Pinpoint the cell where the given text exists, returning its (x, y) midpoint coordinate. 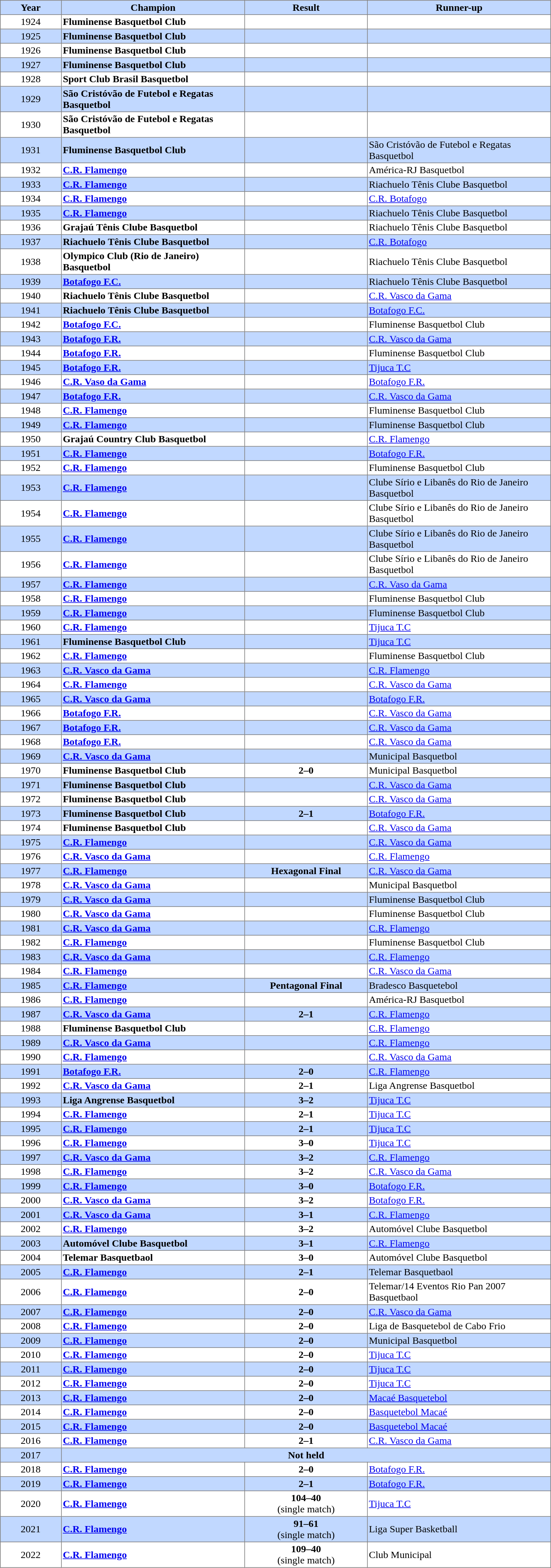
Sport Club Brasil Basquetbol (153, 79)
1980 (31, 914)
2019 (31, 1484)
Club Municipal (459, 1555)
1974 (31, 828)
1932 (31, 170)
1925 (31, 36)
1985 (31, 985)
2014 (31, 1412)
1978 (31, 885)
1977 (31, 871)
Not held (306, 1455)
1956 (31, 564)
1987 (31, 1014)
1972 (31, 799)
1951 (31, 453)
1991 (31, 1071)
Grajaú Country Club Basquetbol (153, 439)
1931 (31, 150)
2017 (31, 1455)
Runner-up (459, 7)
1976 (31, 856)
1961 (31, 642)
1997 (31, 1157)
1959 (31, 613)
1966 (31, 713)
Telemar/14 Eventos Rio Pan 2007 Basquetbaol (459, 1292)
1963 (31, 670)
1944 (31, 353)
91–61(single match) (306, 1529)
1986 (31, 1000)
1988 (31, 1028)
1995 (31, 1129)
1990 (31, 1057)
1924 (31, 22)
2011 (31, 1369)
109–40(single match) (306, 1555)
2015 (31, 1426)
1955 (31, 539)
Hexagonal Final (306, 871)
Year (31, 7)
2002 (31, 1229)
2008 (31, 1326)
1975 (31, 842)
1967 (31, 728)
Liga de Basquetebol de Cabo Frio (459, 1326)
1968 (31, 742)
2006 (31, 1292)
1969 (31, 756)
1957 (31, 584)
2001 (31, 1215)
1947 (31, 396)
1953 (31, 488)
1935 (31, 213)
1937 (31, 242)
1927 (31, 65)
Champion (153, 7)
1945 (31, 367)
1934 (31, 198)
1989 (31, 1043)
1952 (31, 468)
1936 (31, 227)
1949 (31, 425)
1979 (31, 899)
1943 (31, 339)
1992 (31, 1085)
1962 (31, 656)
1964 (31, 684)
1938 (31, 262)
1946 (31, 382)
2010 (31, 1355)
Olympico Club (Rio de Janeiro) Basquetbol (153, 262)
1996 (31, 1143)
1950 (31, 439)
1984 (31, 971)
2018 (31, 1469)
1929 (31, 99)
2004 (31, 1257)
2020 (31, 1504)
1928 (31, 79)
1933 (31, 184)
1981 (31, 928)
1942 (31, 324)
2005 (31, 1272)
Result (306, 7)
1958 (31, 598)
2000 (31, 1200)
2012 (31, 1383)
104–40(single match) (306, 1504)
2021 (31, 1529)
1939 (31, 282)
Bradesco Basquetebol (459, 985)
Grajaú Tênis Clube Basquetbol (153, 227)
1960 (31, 627)
1940 (31, 296)
1970 (31, 770)
1948 (31, 410)
1998 (31, 1171)
2007 (31, 1312)
1999 (31, 1186)
1973 (31, 813)
1965 (31, 699)
1993 (31, 1100)
2013 (31, 1398)
1982 (31, 942)
1954 (31, 513)
2009 (31, 1340)
Pentagonal Final (306, 985)
1930 (31, 125)
2003 (31, 1243)
2016 (31, 1441)
1971 (31, 785)
1994 (31, 1114)
1983 (31, 957)
1926 (31, 50)
2022 (31, 1555)
Macaé Basquetebol (459, 1398)
Liga Super Basketball (459, 1529)
1941 (31, 310)
